Extract the [x, y] coordinate from the center of the cell holding the provided text.  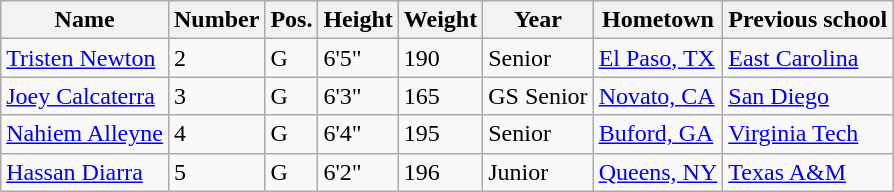
East Carolina [808, 58]
Joey Calcaterra [85, 96]
Nahiem Alleyne [85, 134]
Name [85, 20]
Number [216, 20]
195 [440, 134]
Texas A&M [808, 172]
Hometown [658, 20]
Year [538, 20]
6'4" [358, 134]
Previous school [808, 20]
Queens, NY [658, 172]
El Paso, TX [658, 58]
Buford, GA [658, 134]
San Diego [808, 96]
Pos. [292, 20]
GS Senior [538, 96]
4 [216, 134]
Hassan Diarra [85, 172]
Novato, CA [658, 96]
190 [440, 58]
6'5" [358, 58]
Tristen Newton [85, 58]
3 [216, 96]
Junior [538, 172]
Height [358, 20]
2 [216, 58]
6'2" [358, 172]
5 [216, 172]
196 [440, 172]
Weight [440, 20]
Virginia Tech [808, 134]
165 [440, 96]
6'3" [358, 96]
